Search for the cell housing the specified text and yield its [x, y] center coordinate. 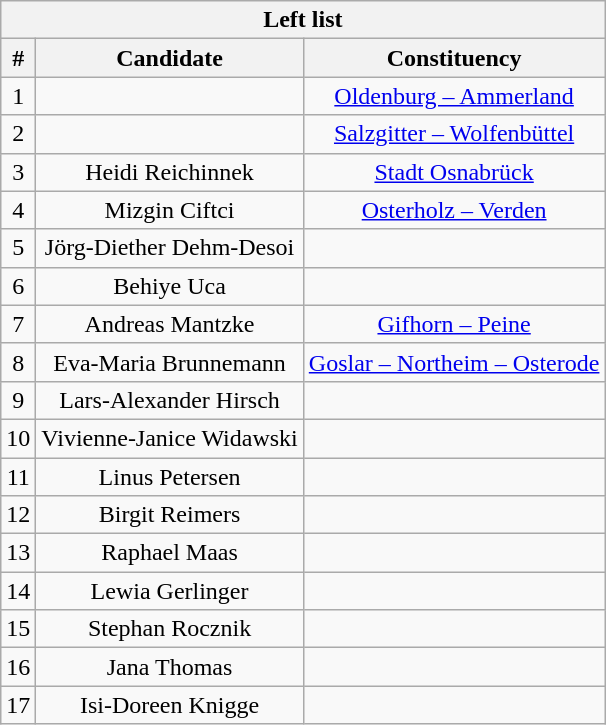
Mizgin Ciftci [170, 210]
Salzgitter – Wolfenbüttel [454, 134]
Eva-Maria Brunnemann [170, 362]
Left list [303, 20]
Vivienne-Janice Widawski [170, 438]
16 [18, 667]
Heidi Reichinnek [170, 172]
Jana Thomas [170, 667]
Oldenburg – Ammerland [454, 96]
Lewia Gerlinger [170, 591]
6 [18, 286]
Osterholz – Verden [454, 210]
Behiye Uca [170, 286]
3 [18, 172]
Goslar – Northeim – Osterode [454, 362]
Isi-Doreen Knigge [170, 705]
12 [18, 515]
8 [18, 362]
Linus Petersen [170, 477]
5 [18, 248]
# [18, 58]
17 [18, 705]
Gifhorn – Peine [454, 324]
Candidate [170, 58]
Constituency [454, 58]
14 [18, 591]
13 [18, 553]
Stephan Rocznik [170, 629]
9 [18, 400]
Stadt Osnabrück [454, 172]
2 [18, 134]
Jörg-Diether Dehm-Desoi [170, 248]
7 [18, 324]
11 [18, 477]
Lars-Alexander Hirsch [170, 400]
Birgit Reimers [170, 515]
4 [18, 210]
Andreas Mantzke [170, 324]
Raphael Maas [170, 553]
15 [18, 629]
1 [18, 96]
10 [18, 438]
